For the text-containing cell, return its midpoint in (X, Y) coordinate format. 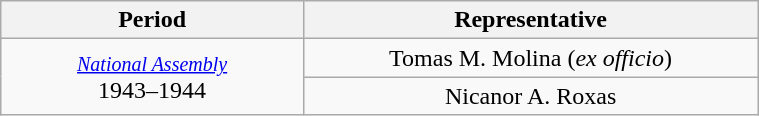
National Assembly1943–1944 (152, 77)
Tomas M. Molina (ex officio) (530, 58)
Period (152, 20)
Representative (530, 20)
Nicanor A. Roxas (530, 96)
